Output the [x, y] coordinate of the center of the cell containing the given text.  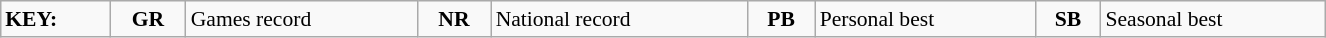
National record [620, 19]
SB [1068, 19]
KEY: [55, 19]
NR [454, 19]
PB [782, 19]
Seasonal best [1212, 19]
Personal best [926, 19]
GR [148, 19]
Games record [302, 19]
